Find where the given text appears and provide that cell's center as (x, y) coordinate. 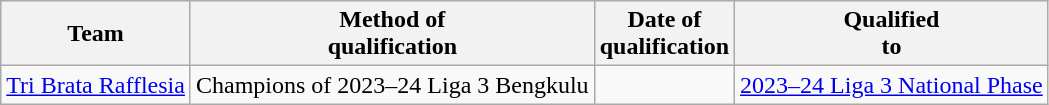
Team (96, 34)
Champions of 2023–24 Liga 3 Bengkulu (392, 85)
Qualified to (892, 34)
2023–24 Liga 3 National Phase (892, 85)
Method of qualification (392, 34)
Tri Brata Rafflesia (96, 85)
Date of qualification (664, 34)
